Output the (X, Y) coordinate of the center of the cell containing the given text.  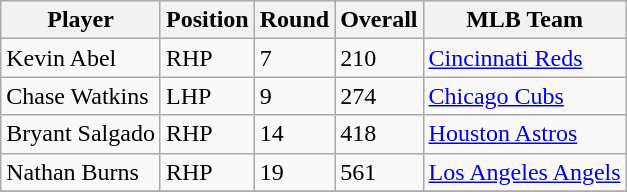
418 (379, 134)
Cincinnati Reds (524, 58)
561 (379, 172)
Chase Watkins (81, 96)
9 (294, 96)
14 (294, 134)
Player (81, 20)
274 (379, 96)
Houston Astros (524, 134)
Los Angeles Angels (524, 172)
19 (294, 172)
LHP (207, 96)
Nathan Burns (81, 172)
Bryant Salgado (81, 134)
Position (207, 20)
MLB Team (524, 20)
Chicago Cubs (524, 96)
Overall (379, 20)
210 (379, 58)
Round (294, 20)
7 (294, 58)
Kevin Abel (81, 58)
